Identify which cell holds the provided text, then report its [x, y] central coordinate. 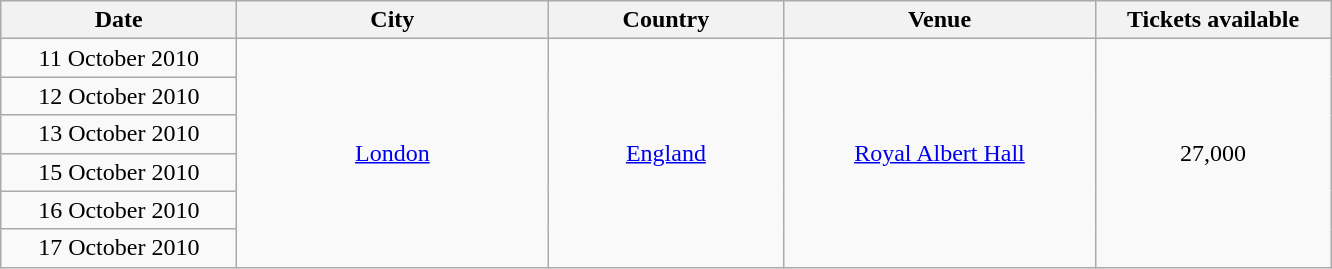
Date [119, 20]
17 October 2010 [119, 248]
16 October 2010 [119, 210]
27,000 [1213, 153]
Royal Albert Hall [940, 153]
Venue [940, 20]
City [392, 20]
15 October 2010 [119, 172]
11 October 2010 [119, 58]
13 October 2010 [119, 134]
Tickets available [1213, 20]
London [392, 153]
12 October 2010 [119, 96]
England [666, 153]
Country [666, 20]
